Return the [x, y] coordinate for the center point of the cell that contains the specified text.  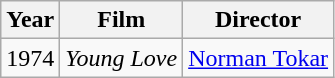
Year [30, 20]
Director [258, 20]
Film [122, 20]
Young Love [122, 58]
Norman Tokar [258, 58]
1974 [30, 58]
